Output the (X, Y) coordinate of the center of the cell containing the given text.  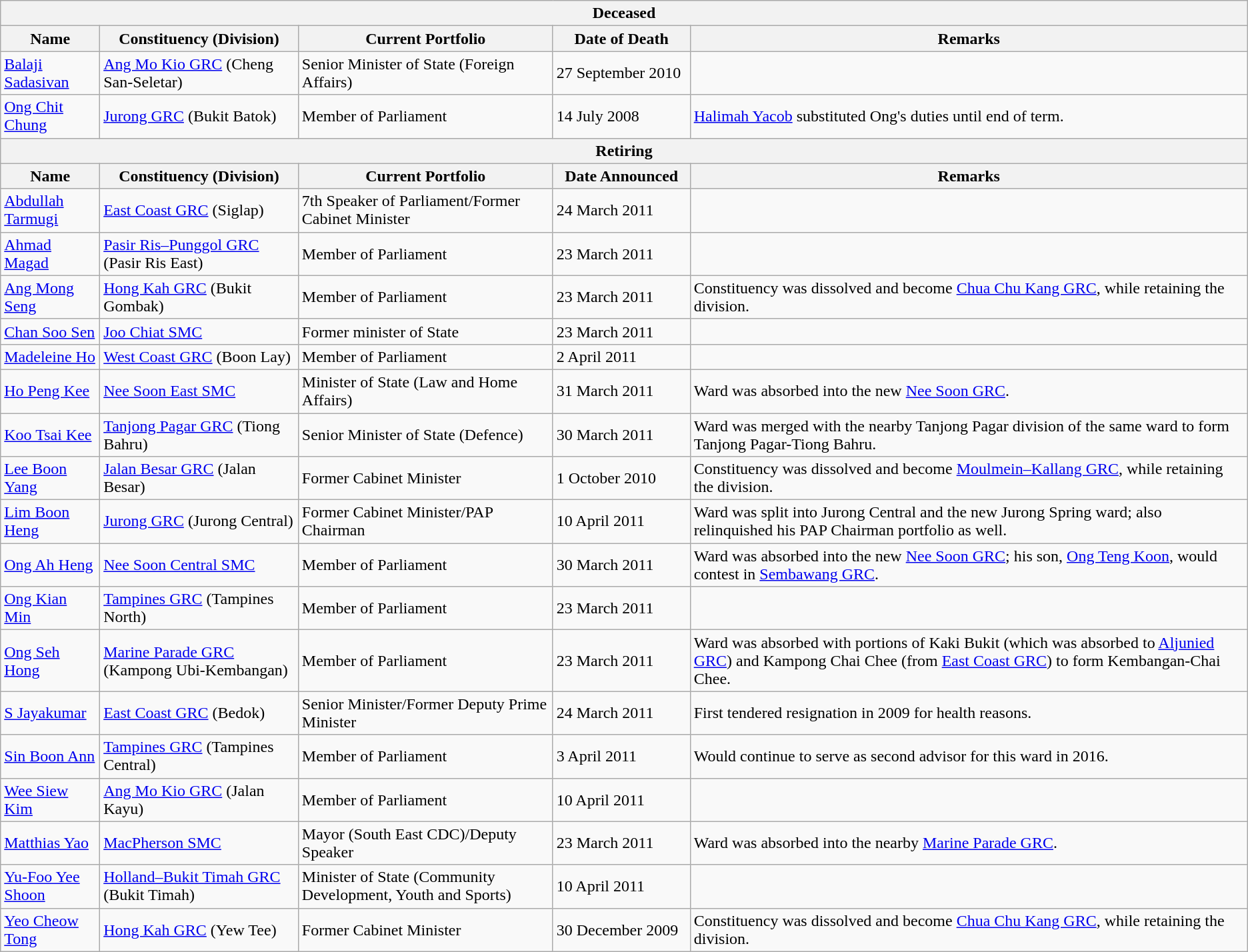
Senior Minister of State (Defence) (425, 435)
Mayor (South East CDC)/Deputy Speaker (425, 843)
Wee Siew Kim (51, 800)
Ward was split into Jurong Central and the new Jurong Spring ward; also relinquished his PAP Chairman portfolio as well. (969, 521)
1 October 2010 (621, 479)
First tendered resignation in 2009 for health reasons. (969, 713)
Hong Kah GRC (Yew Tee) (199, 929)
Jalan Besar GRC (Jalan Besar) (199, 479)
Joo Chiat SMC (199, 331)
Tampines GRC (Tampines North) (199, 608)
East Coast GRC (Bedok) (199, 713)
Senior Minister of State (Foreign Affairs) (425, 73)
Ward was absorbed into the new Nee Soon GRC; his son, Ong Teng Koon, would contest in Sembawang GRC. (969, 565)
Former Cabinet Minister/PAP Chairman (425, 521)
Ang Mo Kio GRC (Jalan Kayu) (199, 800)
Marine Parade GRC (Kampong Ubi-Kembangan) (199, 661)
Hong Kah GRC (Bukit Gombak) (199, 297)
Nee Soon Central SMC (199, 565)
Ong Ah Heng (51, 565)
Jurong GRC (Bukit Batok) (199, 116)
Yu-Foo Yee Shoon (51, 887)
Would continue to serve as second advisor for this ward in 2016. (969, 756)
Pasir Ris–Punggol GRC (Pasir Ris East) (199, 253)
7th Speaker of Parliament/Former Cabinet Minister (425, 211)
Chan Soo Sen (51, 331)
Tanjong Pagar GRC (Tiong Bahru) (199, 435)
Ward was merged with the nearby Tanjong Pagar division of the same ward to form Tanjong Pagar-Tiong Bahru. (969, 435)
Ong Chit Chung (51, 116)
Ward was absorbed into the nearby Marine Parade GRC. (969, 843)
Holland–Bukit Timah GRC (Bukit Timah) (199, 887)
Matthias Yao (51, 843)
Nee Soon East SMC (199, 391)
Ward was absorbed into the new Nee Soon GRC. (969, 391)
31 March 2011 (621, 391)
Lim Boon Heng (51, 521)
Halimah Yacob substituted Ong's duties until end of term. (969, 116)
Date Announced (621, 176)
3 April 2011 (621, 756)
West Coast GRC (Boon Lay) (199, 357)
27 September 2010 (621, 73)
Deceased (624, 13)
Former minister of State (425, 331)
2 April 2011 (621, 357)
Ong Seh Hong (51, 661)
Koo Tsai Kee (51, 435)
Retiring (624, 151)
Balaji Sadasivan (51, 73)
Ang Mong Seng (51, 297)
S Jayakumar (51, 713)
14 July 2008 (621, 116)
Minister of State (Law and Home Affairs) (425, 391)
30 December 2009 (621, 929)
MacPherson SMC (199, 843)
Jurong GRC (Jurong Central) (199, 521)
Sin Boon Ann (51, 756)
Abdullah Tarmugi (51, 211)
Lee Boon Yang (51, 479)
East Coast GRC (Siglap) (199, 211)
Constituency was dissolved and become Moulmein–Kallang GRC, while retaining the division. (969, 479)
Date of Death (621, 39)
Yeo Cheow Tong (51, 929)
Ahmad Magad (51, 253)
Ang Mo Kio GRC (Cheng San-Seletar) (199, 73)
Minister of State (Community Development, Youth and Sports) (425, 887)
Tampines GRC (Tampines Central) (199, 756)
Madeleine Ho (51, 357)
Ong Kian Min (51, 608)
Ho Peng Kee (51, 391)
Senior Minister/Former Deputy Prime Minister (425, 713)
